Output the (x, y) coordinate of the center of the cell containing the given text.  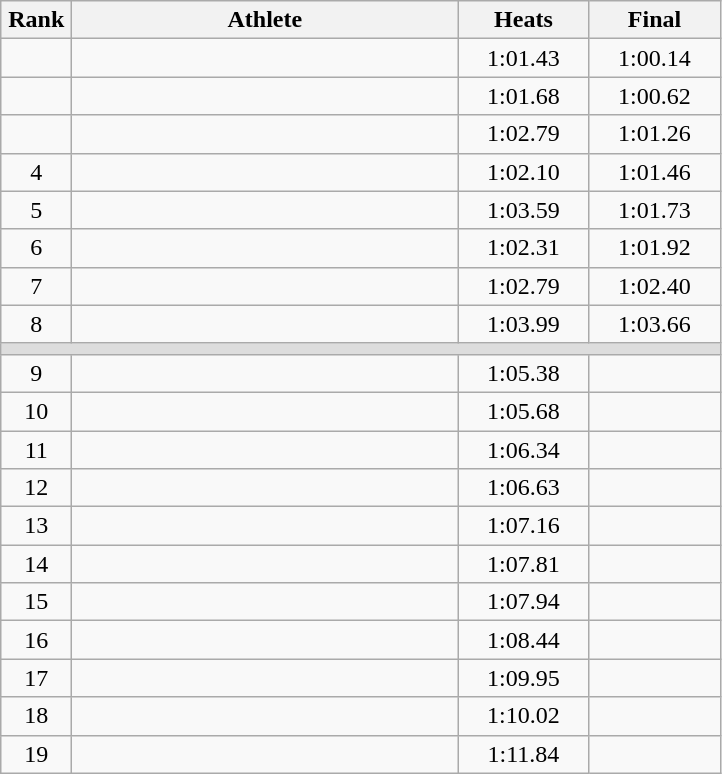
10 (36, 411)
8 (36, 324)
1:06.34 (524, 449)
9 (36, 373)
1:03.99 (524, 324)
1:01.73 (654, 210)
1:01.26 (654, 134)
1:01.46 (654, 172)
1:00.62 (654, 96)
1:05.68 (524, 411)
5 (36, 210)
7 (36, 286)
1:03.66 (654, 324)
Final (654, 20)
1:03.59 (524, 210)
6 (36, 248)
1:08.44 (524, 640)
19 (36, 754)
14 (36, 564)
Athlete (265, 20)
4 (36, 172)
13 (36, 526)
1:07.94 (524, 602)
12 (36, 488)
1:07.81 (524, 564)
1:06.63 (524, 488)
1:02.31 (524, 248)
Heats (524, 20)
1:01.43 (524, 58)
1:05.38 (524, 373)
1:09.95 (524, 678)
16 (36, 640)
1:02.10 (524, 172)
1:01.92 (654, 248)
1:10.02 (524, 716)
1:11.84 (524, 754)
11 (36, 449)
1:02.40 (654, 286)
17 (36, 678)
1:01.68 (524, 96)
18 (36, 716)
15 (36, 602)
1:07.16 (524, 526)
1:00.14 (654, 58)
Rank (36, 20)
